Find where the given text appears and provide that cell's center as [x, y] coordinate. 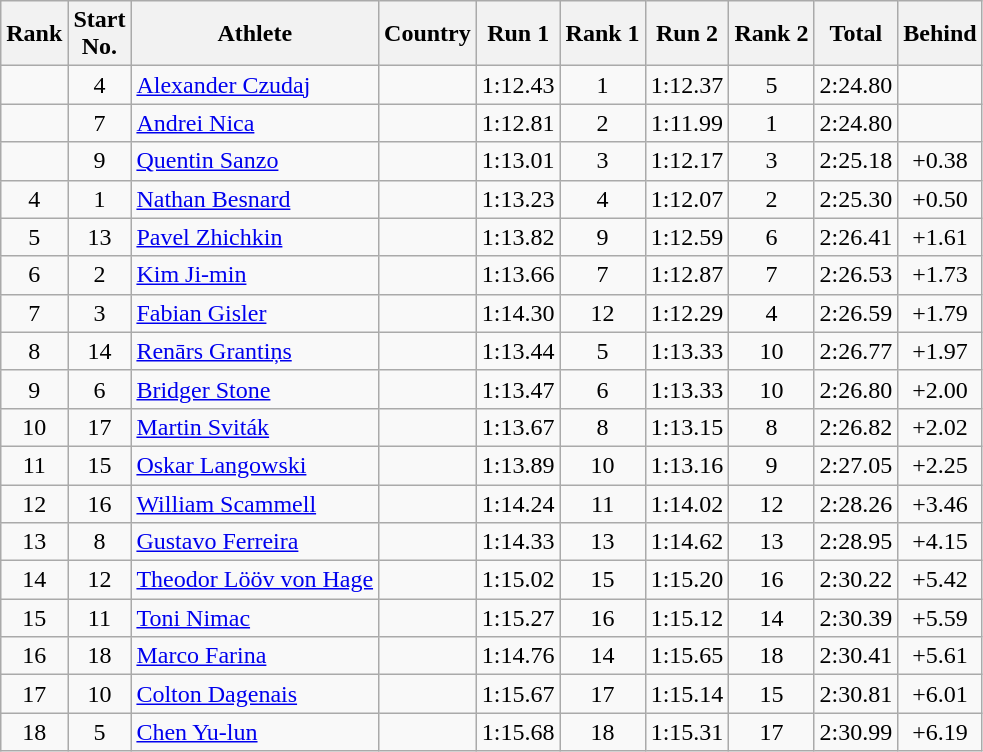
1:13.66 [518, 275]
+5.61 [940, 656]
Rank 1 [602, 34]
Run 1 [518, 34]
Athlete [255, 34]
1:13.01 [518, 161]
William Scammell [255, 503]
2:25.30 [856, 199]
+2.00 [940, 389]
Run 2 [687, 34]
Rank [34, 34]
Andrei Nica [255, 123]
Country [428, 34]
1:14.30 [518, 313]
1:12.59 [687, 237]
2:30.99 [856, 732]
1:13.44 [518, 351]
1:13.89 [518, 465]
1:13.82 [518, 237]
Rank 2 [772, 34]
2:30.22 [856, 580]
1:14.33 [518, 542]
2:27.05 [856, 465]
+1.61 [940, 237]
1:12.29 [687, 313]
2:25.18 [856, 161]
1:13.67 [518, 427]
1:14.24 [518, 503]
1:12.37 [687, 85]
Quentin Sanzo [255, 161]
Fabian Gisler [255, 313]
2:30.81 [856, 694]
Total [856, 34]
2:30.41 [856, 656]
Kim Ji-min [255, 275]
2:30.39 [856, 618]
2:26.82 [856, 427]
1:15.65 [687, 656]
+4.15 [940, 542]
1:15.67 [518, 694]
+1.79 [940, 313]
+6.01 [940, 694]
1:15.20 [687, 580]
+1.97 [940, 351]
+1.73 [940, 275]
Colton Dagenais [255, 694]
1:15.68 [518, 732]
Martin Sviták [255, 427]
2:28.95 [856, 542]
1:15.02 [518, 580]
1:13.16 [687, 465]
Alexander Czudaj [255, 85]
+2.02 [940, 427]
Theodor Lööv von Hage [255, 580]
StartNo. [100, 34]
1:15.31 [687, 732]
Gustavo Ferreira [255, 542]
2:26.80 [856, 389]
+6.19 [940, 732]
1:15.12 [687, 618]
1:13.47 [518, 389]
1:15.14 [687, 694]
Bridger Stone [255, 389]
2:26.53 [856, 275]
1:13.23 [518, 199]
1:13.15 [687, 427]
Behind [940, 34]
2:28.26 [856, 503]
1:14.76 [518, 656]
+5.59 [940, 618]
+0.38 [940, 161]
+5.42 [940, 580]
1:14.62 [687, 542]
1:12.07 [687, 199]
1:11.99 [687, 123]
Renārs Grantiņs [255, 351]
1:12.87 [687, 275]
Oskar Langowski [255, 465]
Chen Yu-lun [255, 732]
Marco Farina [255, 656]
2:26.41 [856, 237]
Nathan Besnard [255, 199]
1:12.17 [687, 161]
2:26.77 [856, 351]
Pavel Zhichkin [255, 237]
1:12.43 [518, 85]
Toni Nimac [255, 618]
1:14.02 [687, 503]
+0.50 [940, 199]
1:15.27 [518, 618]
2:26.59 [856, 313]
+3.46 [940, 503]
+2.25 [940, 465]
1:12.81 [518, 123]
